Return (X, Y) of the center of cell containing provided text 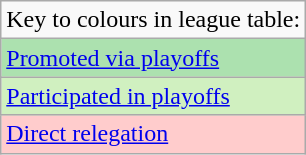
Participated in playoffs (154, 96)
Direct relegation (154, 134)
Promoted via playoffs (154, 58)
Key to colours in league table: (154, 20)
